For the text-containing cell, return its midpoint in (X, Y) coordinate format. 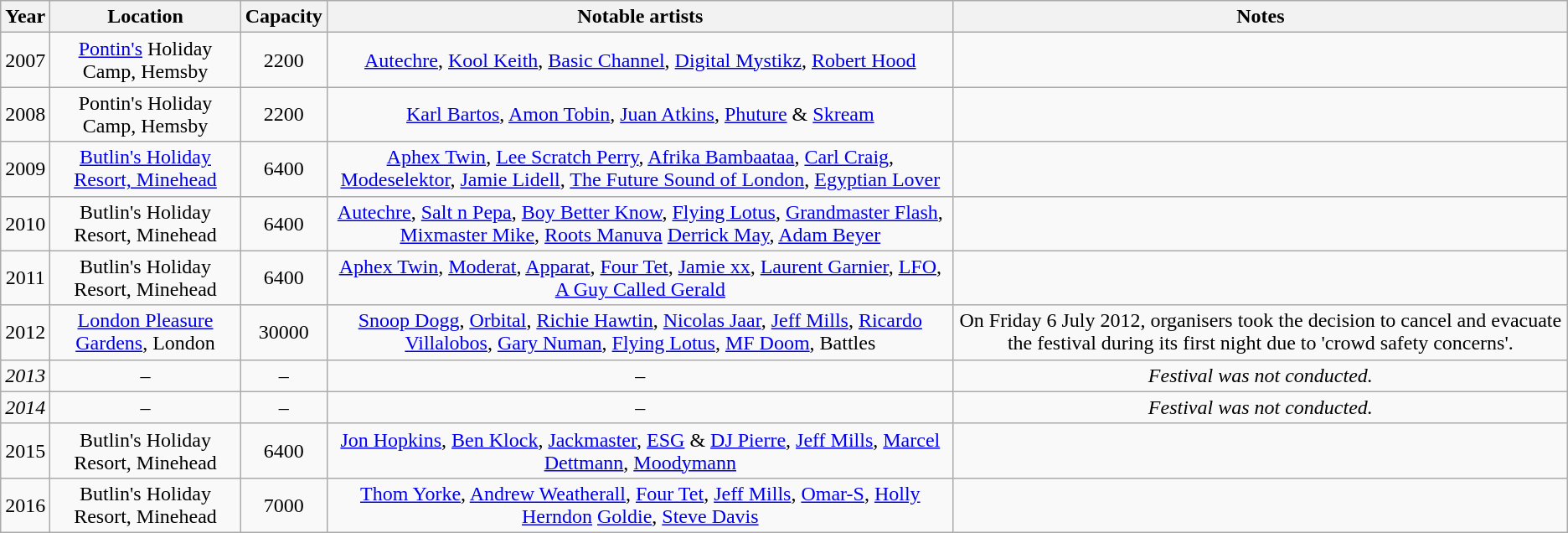
2012 (25, 332)
Aphex Twin, Lee Scratch Perry, Afrika Bambaataa, Carl Craig, Modeselektor, Jamie Lidell, The Future Sound of London, Egyptian Lover (640, 169)
2011 (25, 278)
2015 (25, 451)
2016 (25, 505)
Jon Hopkins, Ben Klock, Jackmaster, ESG & DJ Pierre, Jeff Mills, Marcel Dettmann, Moodymann (640, 451)
Aphex Twin, Moderat, Apparat, Four Tet, Jamie xx, Laurent Garnier, LFO, A Guy Called Gerald (640, 278)
7000 (283, 505)
Notes (1260, 17)
2008 (25, 114)
Capacity (283, 17)
2014 (25, 407)
Notable artists (640, 17)
2007 (25, 60)
2010 (25, 223)
2013 (25, 375)
Year (25, 17)
2009 (25, 169)
Karl Bartos, Amon Tobin, Juan Atkins, Phuture & Skream (640, 114)
London Pleasure Gardens, London (146, 332)
Snoop Dogg, Orbital, Richie Hawtin, Nicolas Jaar, Jeff Mills, Ricardo Villalobos, Gary Numan, Flying Lotus, MF Doom, Battles (640, 332)
On Friday 6 July 2012, organisers took the decision to cancel and evacuate the festival during its first night due to 'crowd safety concerns'. (1260, 332)
Location (146, 17)
Autechre, Kool Keith, Basic Channel, Digital Mystikz, Robert Hood (640, 60)
Thom Yorke, Andrew Weatherall, Four Tet, Jeff Mills, Omar-S, Holly Herndon Goldie, Steve Davis (640, 505)
30000 (283, 332)
Autechre, Salt n Pepa, Boy Better Know, Flying Lotus, Grandmaster Flash, Mixmaster Mike, Roots Manuva Derrick May, Adam Beyer (640, 223)
